For the text-containing cell, return its midpoint in [X, Y] coordinate format. 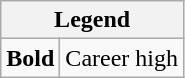
Bold [30, 58]
Career high [122, 58]
Legend [92, 20]
